Search for the cell housing the specified text and yield its (X, Y) center coordinate. 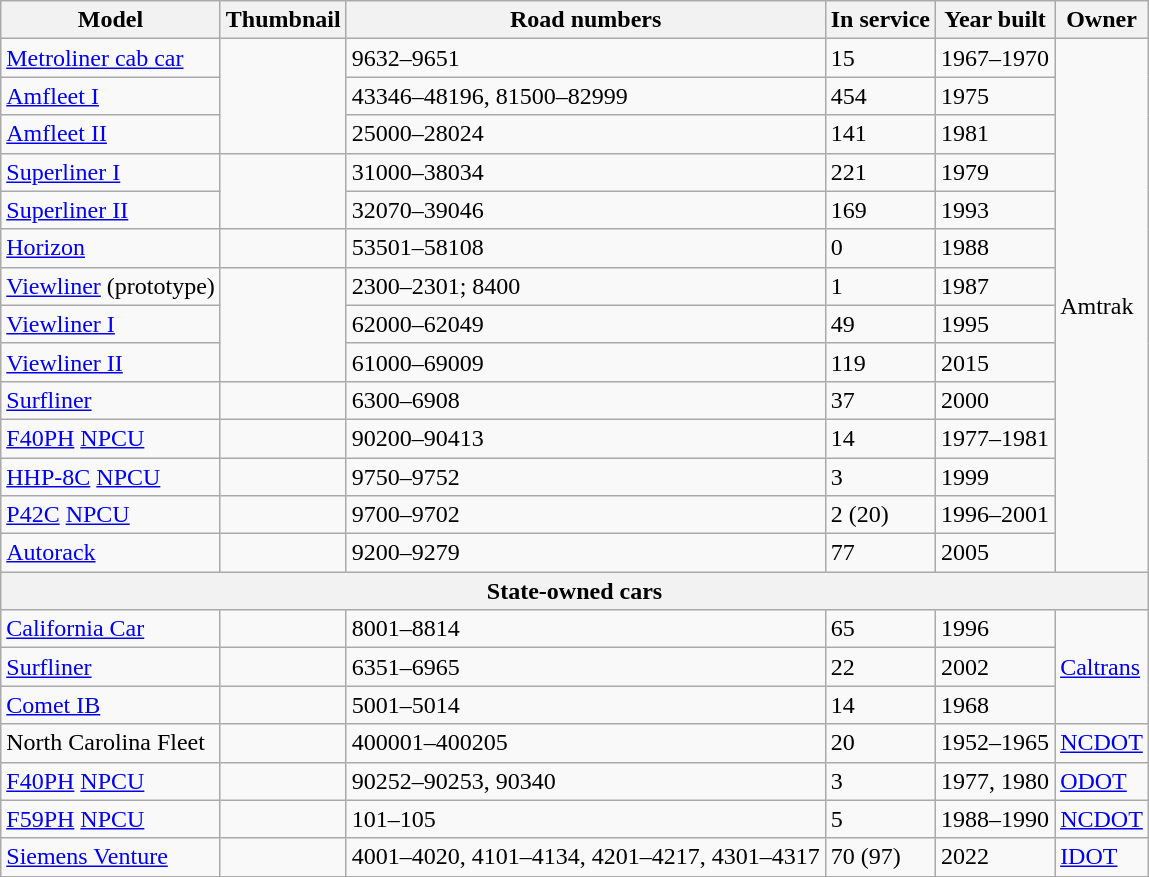
1967–1970 (996, 58)
1988–1990 (996, 819)
90200–90413 (586, 438)
15 (880, 58)
State-owned cars (575, 591)
IDOT (1102, 857)
43346–48196, 81500–82999 (586, 96)
Superliner II (111, 210)
90252–90253, 90340 (586, 781)
Siemens Venture (111, 857)
9750–9752 (586, 477)
141 (880, 134)
0 (880, 248)
1987 (996, 286)
65 (880, 629)
1999 (996, 477)
ODOT (1102, 781)
1993 (996, 210)
9700–9702 (586, 515)
1981 (996, 134)
53501–58108 (586, 248)
P42C NPCU (111, 515)
Road numbers (586, 20)
Horizon (111, 248)
HHP-8C NPCU (111, 477)
Viewliner (prototype) (111, 286)
2022 (996, 857)
1952–1965 (996, 743)
F59PH NPCU (111, 819)
Viewliner I (111, 324)
California Car (111, 629)
Metroliner cab car (111, 58)
Owner (1102, 20)
1996–2001 (996, 515)
2000 (996, 400)
77 (880, 553)
Comet IB (111, 705)
2015 (996, 362)
Amfleet I (111, 96)
1 (880, 286)
Autorack (111, 553)
1968 (996, 705)
4001–4020, 4101–4134, 4201–4217, 4301–4317 (586, 857)
22 (880, 667)
62000–62049 (586, 324)
1979 (996, 172)
1996 (996, 629)
Year built (996, 20)
1975 (996, 96)
32070–39046 (586, 210)
2005 (996, 553)
Thumbnail (283, 20)
119 (880, 362)
Amtrak (1102, 306)
6300–6908 (586, 400)
North Carolina Fleet (111, 743)
221 (880, 172)
101–105 (586, 819)
8001–8814 (586, 629)
9632–9651 (586, 58)
5001–5014 (586, 705)
1988 (996, 248)
70 (97) (880, 857)
5 (880, 819)
9200–9279 (586, 553)
2300–2301; 8400 (586, 286)
20 (880, 743)
Model (111, 20)
1995 (996, 324)
37 (880, 400)
25000–28024 (586, 134)
31000–38034 (586, 172)
49 (880, 324)
6351–6965 (586, 667)
1977, 1980 (996, 781)
2002 (996, 667)
Amfleet II (111, 134)
169 (880, 210)
400001–400205 (586, 743)
Caltrans (1102, 667)
In service (880, 20)
2 (20) (880, 515)
Viewliner II (111, 362)
Superliner I (111, 172)
1977–1981 (996, 438)
454 (880, 96)
61000–69009 (586, 362)
